Detect which cell encompasses the target text, then output its (x, y) center coordinate. 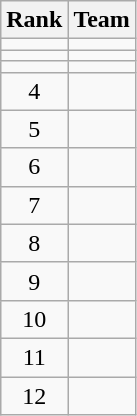
5 (34, 129)
9 (34, 281)
11 (34, 357)
7 (34, 205)
Rank (34, 20)
4 (34, 91)
10 (34, 319)
8 (34, 243)
Team (102, 20)
12 (34, 395)
6 (34, 167)
